Identify which cell holds the provided text, then report its (x, y) central coordinate. 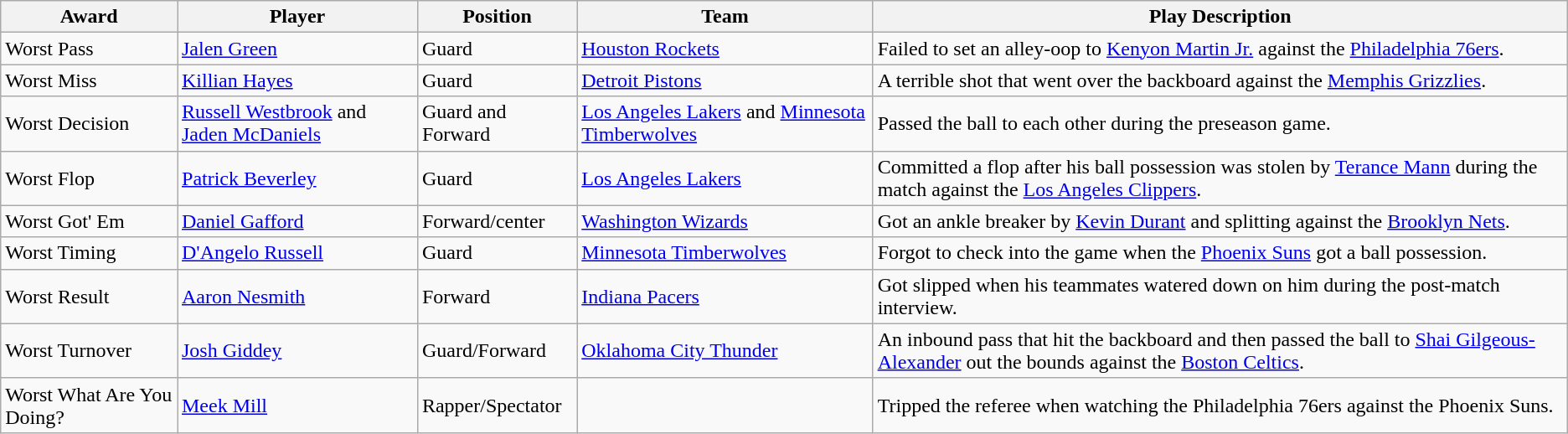
Worst Pass (89, 49)
Houston Rockets (725, 49)
Jalen Green (298, 49)
Oklahoma City Thunder (725, 350)
Meek Mill (298, 406)
Worst Flop (89, 178)
Team (725, 17)
Worst Decision (89, 124)
Worst Result (89, 297)
Josh Giddey (298, 350)
Rapper/Spectator (497, 406)
Got slipped when his teammates watered down on him during the post-match interview. (1220, 297)
Los Angeles Lakers and Minnesota Timberwolves (725, 124)
An inbound pass that hit the backboard and then passed the ball to Shai Gilgeous-Alexander out the bounds against the Boston Celtics. (1220, 350)
D'Angelo Russell (298, 253)
Killian Hayes (298, 80)
Worst What Are You Doing? (89, 406)
Detroit Pistons (725, 80)
Got an ankle breaker by Kevin Durant and splitting against the Brooklyn Nets. (1220, 221)
Forward/center (497, 221)
Worst Timing (89, 253)
Patrick Beverley (298, 178)
Daniel Gafford (298, 221)
A terrible shot that went over the backboard against the Memphis Grizzlies. (1220, 80)
Failed to set an alley-oop to Kenyon Martin Jr. against the Philadelphia 76ers. (1220, 49)
Passed the ball to each other during the preseason game. (1220, 124)
Player (298, 17)
Position (497, 17)
Aaron Nesmith (298, 297)
Indiana Pacers (725, 297)
Committed a flop after his ball possession was stolen by Terance Mann during the match against the Los Angeles Clippers. (1220, 178)
Worst Got' Em (89, 221)
Worst Miss (89, 80)
Tripped the referee when watching the Philadelphia 76ers against the Phoenix Suns. (1220, 406)
Forgot to check into the game when the Phoenix Suns got a ball possession. (1220, 253)
Los Angeles Lakers (725, 178)
Guard and Forward (497, 124)
Worst Turnover (89, 350)
Minnesota Timberwolves (725, 253)
Washington Wizards (725, 221)
Play Description (1220, 17)
Guard/Forward (497, 350)
Forward (497, 297)
Award (89, 17)
Russell Westbrook and Jaden McDaniels (298, 124)
